Identify which cell holds the provided text, then report its [x, y] central coordinate. 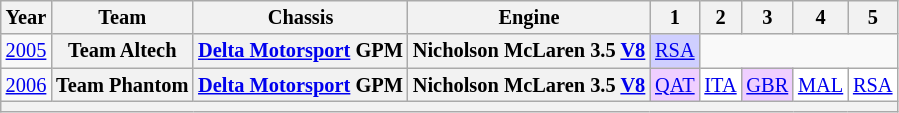
Team Phantom [122, 85]
Engine [529, 17]
GBR [767, 85]
Chassis [300, 17]
Year [26, 17]
1 [674, 17]
2006 [26, 85]
Team Altech [122, 51]
2 [720, 17]
5 [872, 17]
Team [122, 17]
QAT [674, 85]
2005 [26, 51]
4 [820, 17]
3 [767, 17]
ITA [720, 85]
MAL [820, 85]
